Provide the (X, Y) coordinate of the cell's center where the given text is located.  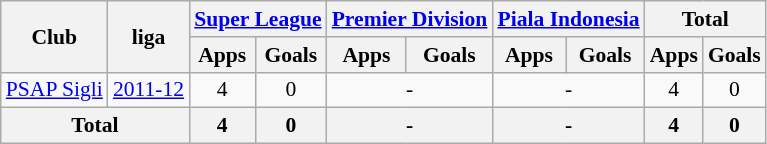
Super League (258, 19)
2011-12 (148, 90)
Club (54, 36)
Piala Indonesia (568, 19)
PSAP Sigli (54, 90)
Premier Division (410, 19)
liga (148, 36)
